Extract the (X, Y) coordinate from the center of the cell holding the provided text.  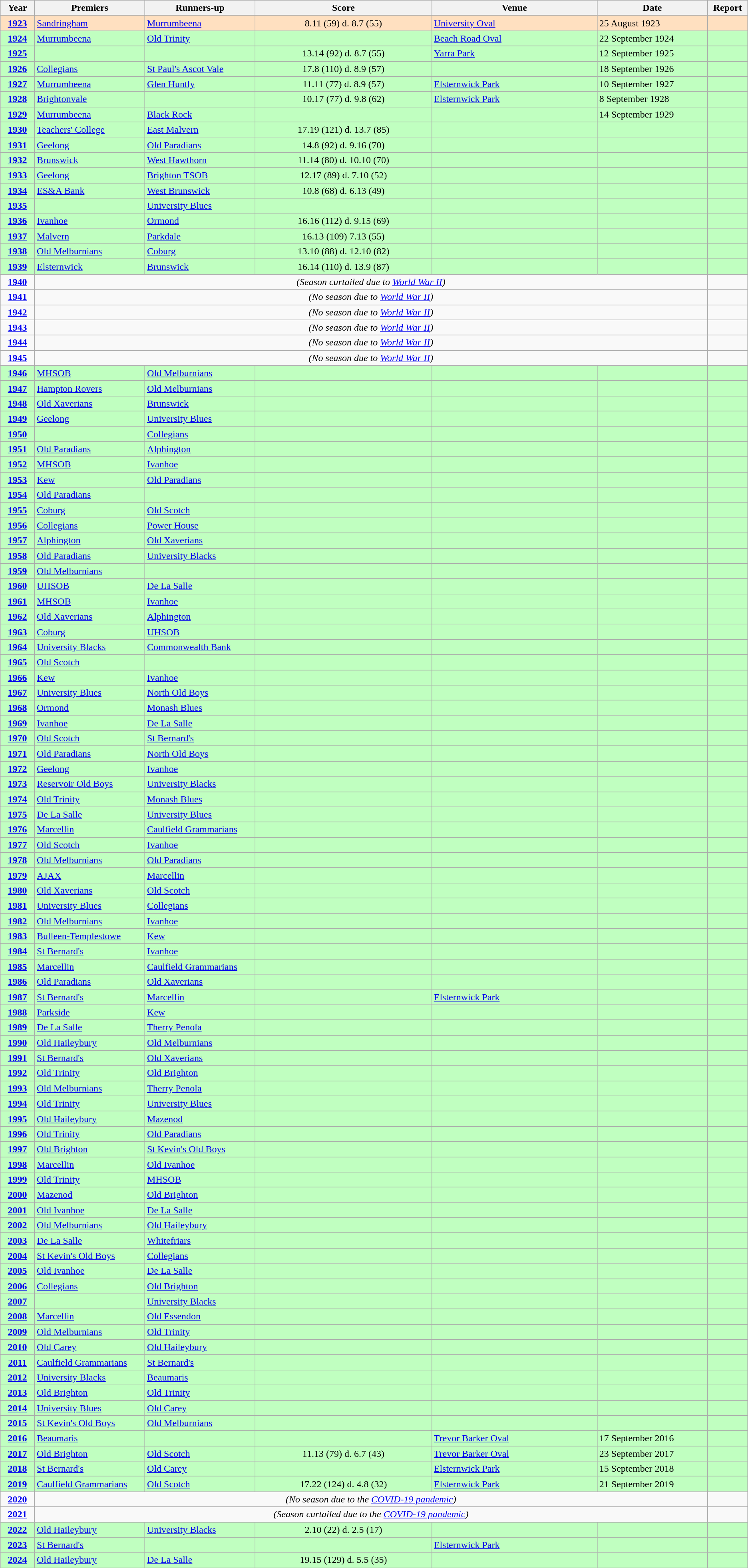
Brightonvale (90, 99)
Premiers (90, 8)
10.8 (68) d. 6.13 (49) (344, 191)
(Season curtailed due to World War II) (371, 282)
2007 (18, 1301)
Commonwealth Bank (200, 647)
Date (652, 8)
1933 (18, 175)
1998 (18, 1165)
1923 (18, 23)
1983 (18, 936)
1975 (18, 814)
Year (18, 8)
1979 (18, 875)
2006 (18, 1286)
1987 (18, 997)
Beach Road Oval (514, 38)
1947 (18, 388)
16.14 (110) d. 13.9 (87) (344, 267)
1999 (18, 1180)
2004 (18, 1256)
2008 (18, 1317)
17.22 (124) d. 4.8 (32) (344, 1484)
14 September 1929 (652, 114)
Parkdale (200, 236)
1986 (18, 982)
13.10 (88) d. 12.10 (82) (344, 251)
East Malvern (200, 130)
2002 (18, 1225)
Whitefriars (200, 1241)
Hampton Rovers (90, 388)
1960 (18, 586)
1943 (18, 327)
1968 (18, 708)
1996 (18, 1134)
1957 (18, 541)
14.8 (92) d. 9.16 (70) (344, 145)
1924 (18, 38)
18 September 1926 (652, 69)
1988 (18, 1012)
17.8 (110) d. 8.9 (57) (344, 69)
15 September 2018 (652, 1469)
1964 (18, 647)
22 September 1924 (652, 38)
1966 (18, 678)
1965 (18, 662)
1973 (18, 784)
1937 (18, 236)
1948 (18, 403)
(Season curtailed due to the COVID-19 pandemic) (371, 1514)
1969 (18, 723)
1958 (18, 556)
1962 (18, 616)
1995 (18, 1119)
2024 (18, 1560)
Score (344, 8)
17.19 (121) d. 13.7 (85) (344, 130)
1946 (18, 373)
1951 (18, 449)
Parkside (90, 1012)
Sandringham (90, 23)
AJAX (90, 875)
1959 (18, 571)
Black Rock (200, 114)
1945 (18, 358)
1938 (18, 251)
17 September 2016 (652, 1438)
1940 (18, 282)
1993 (18, 1088)
1992 (18, 1073)
(No season due to the COVID-19 pandemic) (371, 1499)
1930 (18, 130)
Yarra Park (514, 54)
West Brunswick (200, 191)
8 September 1928 (652, 99)
2023 (18, 1545)
1970 (18, 738)
1931 (18, 145)
Malvern (90, 236)
2.10 (22) d. 2.5 (17) (344, 1530)
1990 (18, 1043)
12.17 (89) d. 7.10 (52) (344, 175)
1929 (18, 114)
11.13 (79) d. 6.7 (43) (344, 1454)
10 September 1927 (652, 84)
1953 (18, 480)
1997 (18, 1149)
2021 (18, 1514)
1989 (18, 1027)
1934 (18, 191)
8.11 (59) d. 8.7 (55) (344, 23)
1949 (18, 419)
1980 (18, 890)
Brighton TSOB (200, 175)
1971 (18, 754)
2011 (18, 1362)
Old Essendon (200, 1317)
2022 (18, 1530)
1952 (18, 465)
Reservoir Old Boys (90, 784)
1925 (18, 54)
1956 (18, 525)
1927 (18, 84)
25 August 1923 (652, 23)
Bulleen-Templestowe (90, 936)
Glen Huntly (200, 84)
12 September 1925 (652, 54)
11.14 (80) d. 10.10 (70) (344, 160)
West Hawthorn (200, 160)
1984 (18, 952)
Teachers' College (90, 130)
1967 (18, 693)
19.15 (129) d. 5.5 (35) (344, 1560)
16.13 (109) 7.13 (55) (344, 236)
1974 (18, 799)
1981 (18, 906)
2016 (18, 1438)
1994 (18, 1103)
1976 (18, 830)
Venue (514, 8)
10.17 (77) d. 9.8 (62) (344, 99)
1944 (18, 343)
1936 (18, 221)
1977 (18, 845)
1942 (18, 312)
2014 (18, 1408)
2019 (18, 1484)
1963 (18, 632)
2017 (18, 1454)
1982 (18, 921)
2001 (18, 1210)
23 September 2017 (652, 1454)
1991 (18, 1058)
2003 (18, 1241)
1985 (18, 967)
Report (727, 8)
2012 (18, 1377)
2000 (18, 1195)
1955 (18, 510)
Power House (200, 525)
1978 (18, 860)
St Paul's Ascot Vale (200, 69)
Elsternwick (90, 267)
1928 (18, 99)
Runners-up (200, 8)
2015 (18, 1423)
1935 (18, 206)
1941 (18, 297)
2018 (18, 1469)
11.11 (77) d. 8.9 (57) (344, 84)
1932 (18, 160)
1972 (18, 769)
2010 (18, 1347)
1926 (18, 69)
1950 (18, 434)
ES&A Bank (90, 191)
1954 (18, 495)
2005 (18, 1271)
2009 (18, 1332)
21 September 2019 (652, 1484)
1961 (18, 601)
1939 (18, 267)
2013 (18, 1392)
2020 (18, 1499)
16.16 (112) d. 9.15 (69) (344, 221)
University Oval (514, 23)
13.14 (92) d. 8.7 (55) (344, 54)
